Provide the [X, Y] coordinate of the cell's center where the given text is located.  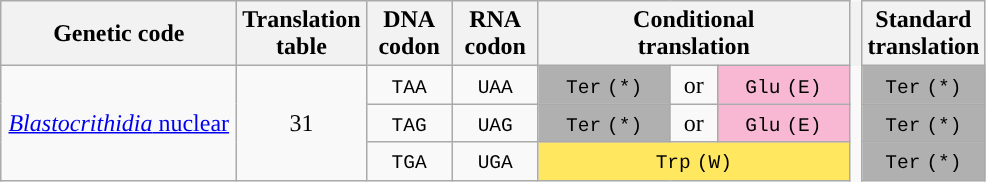
Conditional translation [694, 34]
Translation table [302, 34]
UGA [495, 161]
Standard translation [924, 34]
TAA [409, 85]
UAG [495, 123]
Blastocrithidia nuclear [119, 123]
TAG [409, 123]
Trp (W) [694, 161]
RNA codon [495, 34]
31 [302, 123]
UAA [495, 85]
DNA codon [409, 34]
Genetic code [119, 34]
TGA [409, 161]
